Determine the [x, y] coordinate at the center of the cell enclosing the given text.  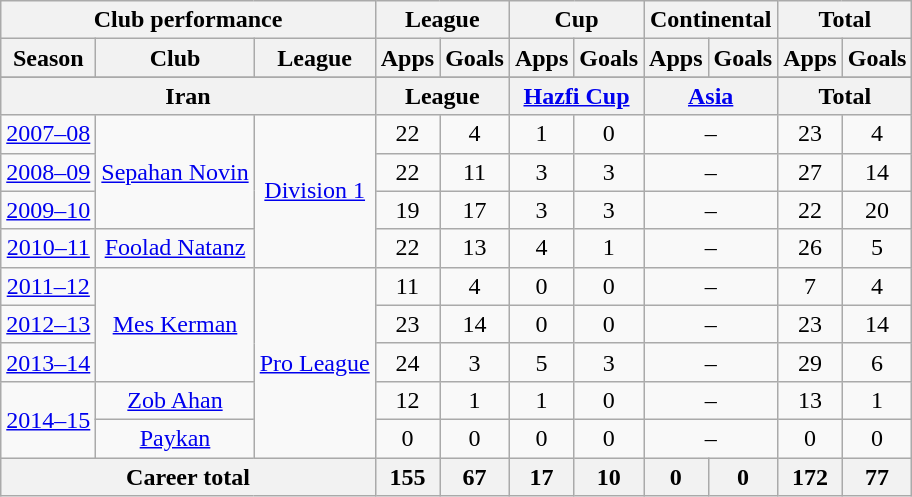
Career total [188, 477]
Club [175, 58]
12 [407, 400]
77 [877, 477]
155 [407, 477]
Club performance [188, 20]
2013–14 [48, 362]
6 [877, 362]
2007–08 [48, 134]
Sepahan Novin [175, 172]
Season [48, 58]
26 [810, 248]
2009–10 [48, 210]
19 [407, 210]
2014–15 [48, 419]
2010–11 [48, 248]
Paykan [175, 438]
Pro League [314, 362]
Cup [576, 20]
7 [810, 286]
Mes Kerman [175, 324]
172 [810, 477]
Foolad Natanz [175, 248]
Division 1 [314, 191]
Asia [711, 96]
10 [609, 477]
Iran [188, 96]
Continental [711, 20]
Hazfi Cup [576, 96]
67 [475, 477]
2011–12 [48, 286]
20 [877, 210]
29 [810, 362]
2012–13 [48, 324]
24 [407, 362]
Zob Ahan [175, 400]
2008–09 [48, 172]
27 [810, 172]
